Provide the [X, Y] coordinate of the cell's center where the given text is located.  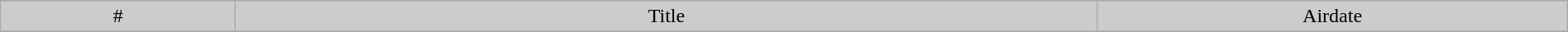
Title [667, 16]
Airdate [1332, 16]
# [118, 16]
